Detect which cell encompasses the target text, then output its (X, Y) center coordinate. 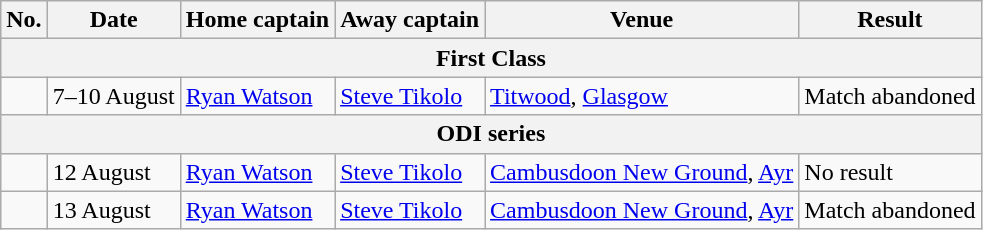
No result (890, 172)
12 August (114, 172)
ODI series (491, 134)
Titwood, Glasgow (642, 96)
No. (24, 20)
13 August (114, 210)
Home captain (257, 20)
Result (890, 20)
Away captain (410, 20)
First Class (491, 58)
7–10 August (114, 96)
Date (114, 20)
Venue (642, 20)
